Find where the given text appears and provide that cell's center as [X, Y] coordinate. 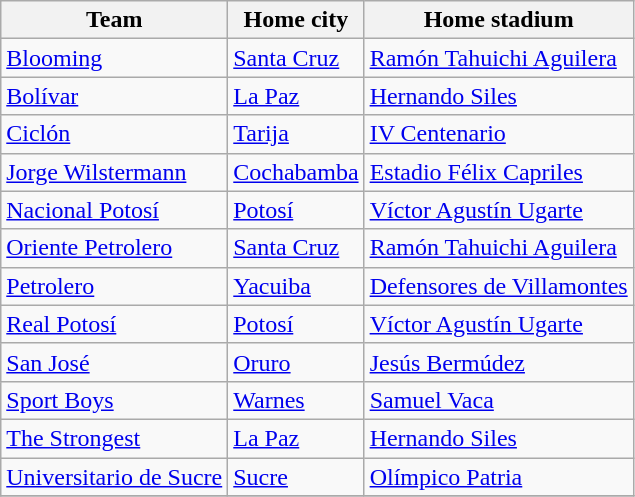
Team [114, 20]
Samuel Vaca [498, 400]
IV Centenario [498, 134]
Jorge Wilstermann [114, 172]
Ciclón [114, 134]
Olímpico Patria [498, 477]
The Strongest [114, 438]
Nacional Potosí [114, 210]
Blooming [114, 58]
Cochabamba [296, 172]
Oruro [296, 362]
Defensores de Villamontes [498, 286]
Home stadium [498, 20]
Real Potosí [114, 324]
Warnes [296, 400]
Oriente Petrolero [114, 248]
Sport Boys [114, 400]
Universitario de Sucre [114, 477]
Yacuiba [296, 286]
Estadio Félix Capriles [498, 172]
Tarija [296, 134]
Petrolero [114, 286]
Sucre [296, 477]
Home city [296, 20]
San José [114, 362]
Bolívar [114, 96]
Jesús Bermúdez [498, 362]
